From the cell containing the given text, extract its center point as [x, y] coordinate. 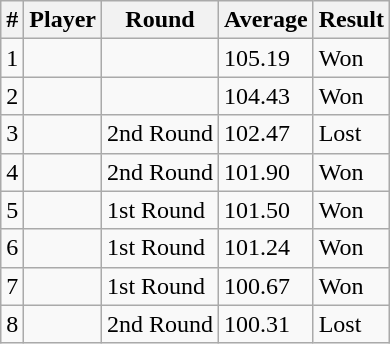
6 [12, 248]
100.67 [266, 286]
# [12, 20]
8 [12, 324]
101.50 [266, 210]
1 [12, 58]
7 [12, 286]
Result [351, 20]
Average [266, 20]
102.47 [266, 134]
3 [12, 134]
105.19 [266, 58]
Player [63, 20]
5 [12, 210]
2 [12, 96]
Round [160, 20]
100.31 [266, 324]
101.90 [266, 172]
101.24 [266, 248]
104.43 [266, 96]
4 [12, 172]
